Locate the cell with the specified text and output its [x, y] center coordinate. 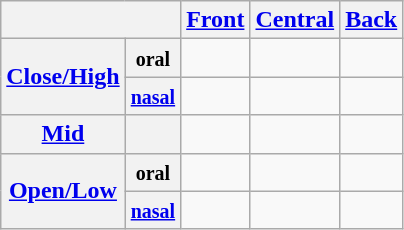
Back [372, 20]
Open/Low [63, 191]
Central [295, 20]
Mid [63, 134]
Close/High [63, 77]
Front [216, 20]
